Pinpoint the cell where the given text exists, returning its [X, Y] midpoint coordinate. 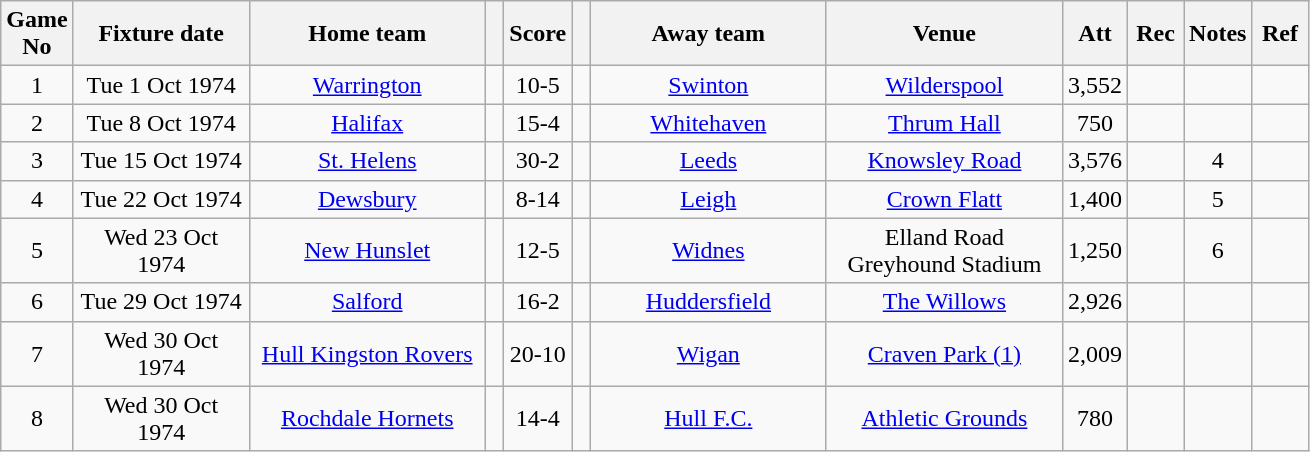
Rochdale Hornets [367, 418]
Whitehaven [708, 123]
Craven Park (1) [944, 354]
Crown Flatt [944, 199]
Dewsbury [367, 199]
12-5 [538, 250]
2,926 [1094, 302]
Salford [367, 302]
Widnes [708, 250]
Wigan [708, 354]
Hull Kingston Rovers [367, 354]
3,552 [1094, 85]
Tue 22 Oct 1974 [161, 199]
Ref [1280, 34]
3,576 [1094, 161]
Athletic Grounds [944, 418]
Tue 8 Oct 1974 [161, 123]
15-4 [538, 123]
Venue [944, 34]
14-4 [538, 418]
Wilderspool [944, 85]
1,250 [1094, 250]
New Hunslet [367, 250]
2,009 [1094, 354]
Huddersfield [708, 302]
Wed 23 Oct 1974 [161, 250]
Leeds [708, 161]
Swinton [708, 85]
Warrington [367, 85]
8-14 [538, 199]
Halifax [367, 123]
Score [538, 34]
Rec [1156, 34]
780 [1094, 418]
Game No [37, 34]
8 [37, 418]
The Willows [944, 302]
Tue 15 Oct 1974 [161, 161]
10-5 [538, 85]
1 [37, 85]
20-10 [538, 354]
16-2 [538, 302]
Fixture date [161, 34]
Home team [367, 34]
3 [37, 161]
Elland Road Greyhound Stadium [944, 250]
7 [37, 354]
750 [1094, 123]
1,400 [1094, 199]
Knowsley Road [944, 161]
Notes [1218, 34]
30-2 [538, 161]
Tue 29 Oct 1974 [161, 302]
Hull F.C. [708, 418]
Att [1094, 34]
Tue 1 Oct 1974 [161, 85]
2 [37, 123]
Leigh [708, 199]
Away team [708, 34]
Thrum Hall [944, 123]
St. Helens [367, 161]
